Find where the given text appears and provide that cell's center as (x, y) coordinate. 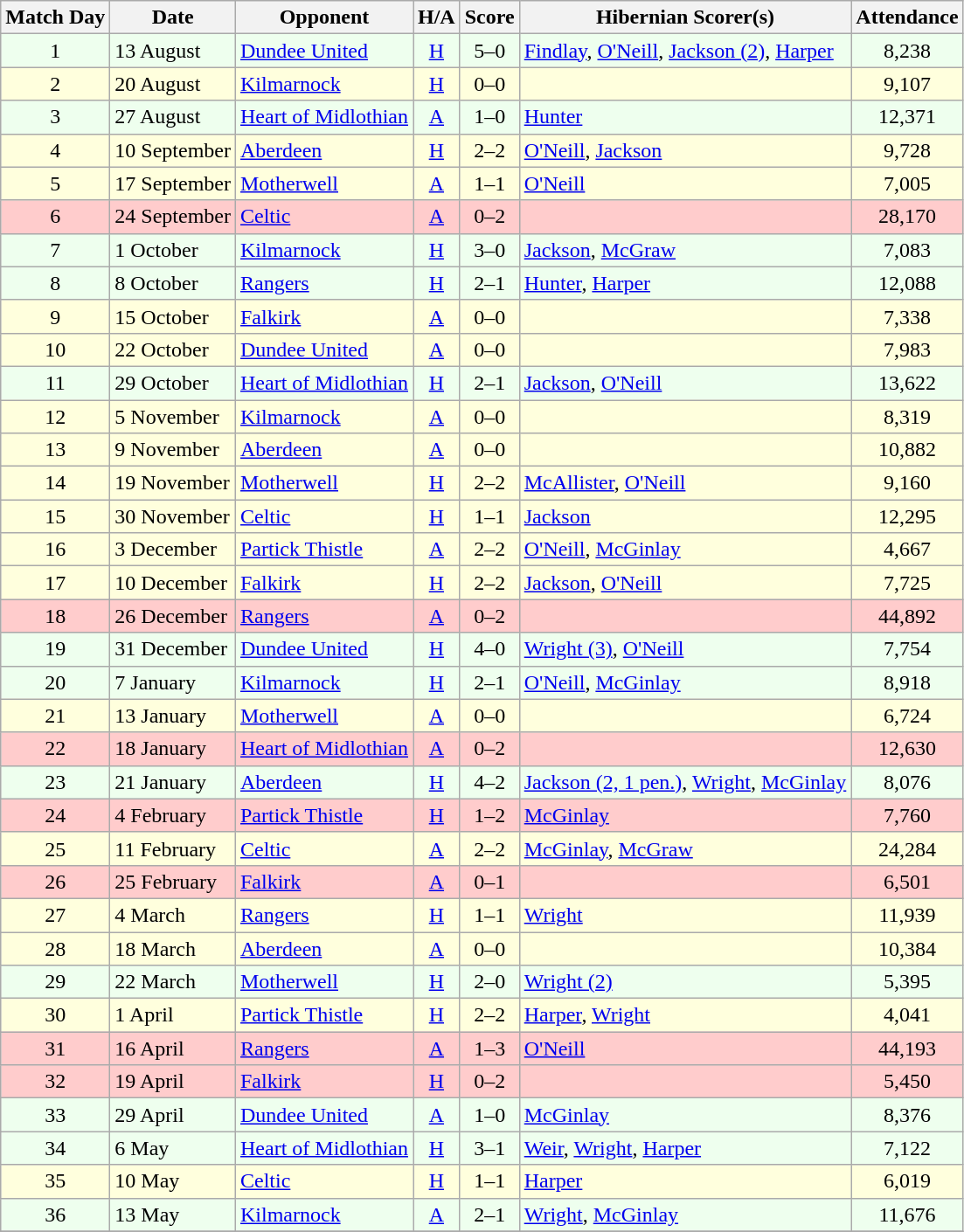
24 (56, 815)
0–1 (489, 882)
12,630 (907, 749)
Match Day (56, 17)
29 April (173, 1115)
25 February (173, 882)
10,384 (907, 948)
16 (56, 550)
12 (56, 417)
12,295 (907, 516)
1 (56, 51)
13 May (173, 1215)
24,284 (907, 848)
24 September (173, 217)
3–0 (489, 250)
7,760 (907, 815)
10 May (173, 1181)
17 (56, 583)
15 October (173, 316)
McGinlay, McGraw (685, 848)
13 (56, 450)
Findlay, O'Neill, Jackson (2), Harper (685, 51)
12,088 (907, 283)
O'Neill, Jackson (685, 150)
Attendance (907, 17)
11 February (173, 848)
28,170 (907, 217)
Jackson (2, 1 pen.), Wright, McGinlay (685, 782)
8,376 (907, 1115)
7,725 (907, 583)
31 December (173, 649)
8,319 (907, 417)
22 October (173, 350)
33 (56, 1115)
1 October (173, 250)
Hunter (685, 117)
21 January (173, 782)
5,450 (907, 1082)
8,238 (907, 51)
Wright (3), O'Neill (685, 649)
8 (56, 283)
3 (56, 117)
H/A (436, 17)
4,667 (907, 550)
Harper, Wright (685, 1015)
11,939 (907, 915)
6,724 (907, 716)
44,193 (907, 1049)
1–2 (489, 815)
3–1 (489, 1148)
4–0 (489, 649)
23 (56, 782)
13,622 (907, 383)
19 April (173, 1082)
5–0 (489, 51)
21 (56, 716)
8,076 (907, 782)
1 April (173, 1015)
Harper (685, 1181)
28 (56, 948)
9 (56, 316)
Weir, Wright, Harper (685, 1148)
Jackson (685, 516)
3 December (173, 550)
22 March (173, 982)
6,019 (907, 1181)
1–3 (489, 1049)
2 (56, 84)
9 November (173, 450)
5 (56, 183)
19 (56, 649)
20 (56, 682)
15 (56, 516)
11,676 (907, 1215)
Hunter, Harper (685, 283)
29 (56, 982)
30 (56, 1015)
16 April (173, 1049)
22 (56, 749)
31 (56, 1049)
27 (56, 915)
36 (56, 1215)
Date (173, 17)
5,395 (907, 982)
4,041 (907, 1015)
26 December (173, 616)
6 (56, 217)
18 January (173, 749)
44,892 (907, 616)
19 November (173, 483)
10,882 (907, 450)
10 (56, 350)
Wright (685, 915)
7,122 (907, 1148)
6 May (173, 1148)
9,160 (907, 483)
10 December (173, 583)
4–2 (489, 782)
11 (56, 383)
20 August (173, 84)
4 (56, 150)
Wright (2) (685, 982)
30 November (173, 516)
Jackson, McGraw (685, 250)
27 August (173, 117)
Hibernian Scorer(s) (685, 17)
13 January (173, 716)
2–0 (489, 982)
7,083 (907, 250)
12,371 (907, 117)
5 November (173, 417)
Opponent (323, 17)
4 March (173, 915)
32 (56, 1082)
18 (56, 616)
25 (56, 848)
7,754 (907, 649)
Wright, McGinlay (685, 1215)
26 (56, 882)
34 (56, 1148)
6,501 (907, 882)
4 February (173, 815)
9,728 (907, 150)
35 (56, 1181)
McAllister, O'Neill (685, 483)
13 August (173, 51)
7,005 (907, 183)
7 (56, 250)
29 October (173, 383)
8,918 (907, 682)
Score (489, 17)
10 September (173, 150)
7,983 (907, 350)
9,107 (907, 84)
7 January (173, 682)
14 (56, 483)
8 October (173, 283)
18 March (173, 948)
7,338 (907, 316)
17 September (173, 183)
